Return [X, Y] of the center of cell containing provided text 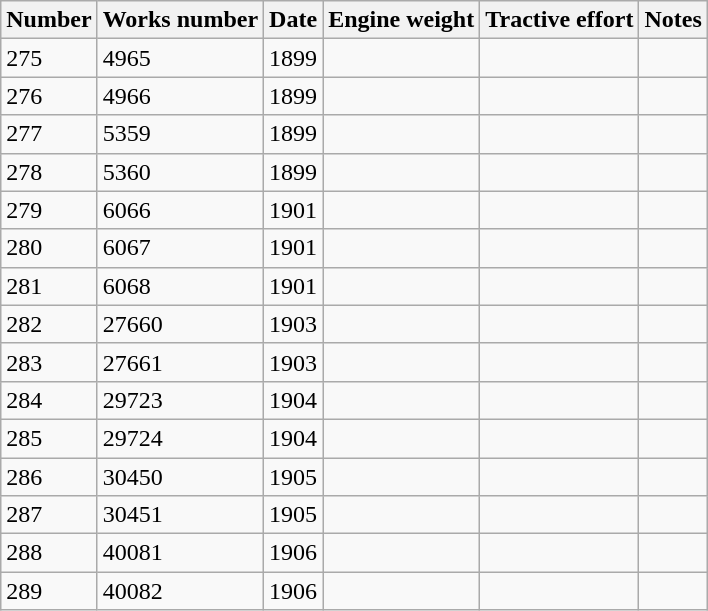
283 [49, 362]
287 [49, 515]
6066 [180, 210]
40081 [180, 553]
30450 [180, 477]
27660 [180, 324]
278 [49, 172]
279 [49, 210]
Engine weight [402, 20]
288 [49, 553]
4966 [180, 96]
Tractive effort [560, 20]
Notes [673, 20]
27661 [180, 362]
Date [294, 20]
289 [49, 591]
40082 [180, 591]
284 [49, 400]
29723 [180, 400]
30451 [180, 515]
281 [49, 286]
Works number [180, 20]
5360 [180, 172]
285 [49, 438]
29724 [180, 438]
277 [49, 134]
286 [49, 477]
276 [49, 96]
Number [49, 20]
5359 [180, 134]
280 [49, 248]
275 [49, 58]
6068 [180, 286]
282 [49, 324]
4965 [180, 58]
6067 [180, 248]
